Determine the (X, Y) coordinate at the center of the cell enclosing the given text.  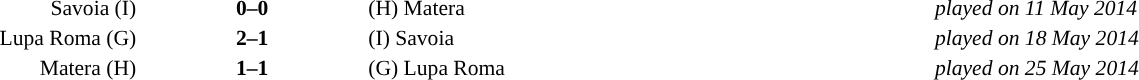
2–1 (252, 38)
(I) Savoia (650, 38)
